Output the [x, y] coordinate of the center of the cell containing the given text.  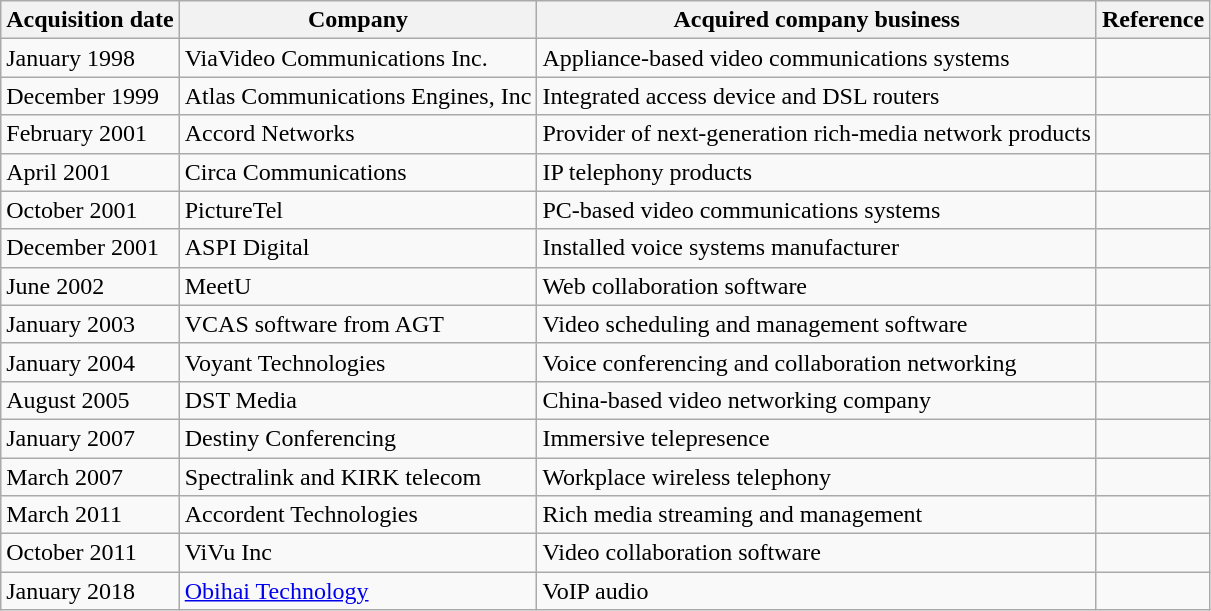
March 2007 [90, 477]
Integrated access device and DSL routers [817, 96]
Spectralink and KIRK telecom [358, 477]
Company [358, 20]
Voice conferencing and collaboration networking [817, 362]
June 2002 [90, 286]
Installed voice systems manufacturer [817, 248]
Circa Communications [358, 172]
August 2005 [90, 400]
January 2007 [90, 438]
Atlas Communications Engines, Inc [358, 96]
Rich media streaming and management [817, 515]
January 2018 [90, 591]
Acquired company business [817, 20]
China-based video networking company [817, 400]
Accordent Technologies [358, 515]
IP telephony products [817, 172]
October 2011 [90, 553]
January 2003 [90, 324]
October 2001 [90, 210]
PictureTel [358, 210]
December 1999 [90, 96]
Acquisition date [90, 20]
ViaVideo Communications Inc. [358, 58]
February 2001 [90, 134]
Video scheduling and management software [817, 324]
Voyant Technologies [358, 362]
April 2001 [90, 172]
Video collaboration software [817, 553]
PC-based video communications systems [817, 210]
January 2004 [90, 362]
MeetU [358, 286]
Reference [1152, 20]
ASPI Digital [358, 248]
Accord Networks [358, 134]
Workplace wireless telephony [817, 477]
Web collaboration software [817, 286]
ViVu Inc [358, 553]
Obihai Technology [358, 591]
Provider of next-generation rich-media network products [817, 134]
January 1998 [90, 58]
VCAS software from AGT [358, 324]
Immersive telepresence [817, 438]
VoIP audio [817, 591]
Destiny Conferencing [358, 438]
DST Media [358, 400]
Appliance-based video communications systems [817, 58]
March 2011 [90, 515]
December 2001 [90, 248]
